Locate the cell with the specified text and output its [x, y] center coordinate. 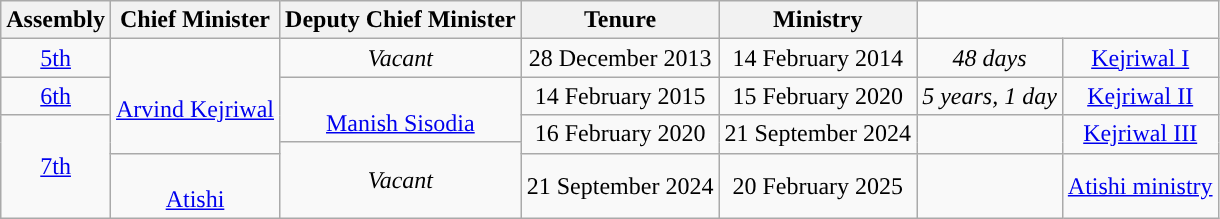
Ministry [818, 20]
16 February 2020 [620, 134]
14 February 2014 [818, 58]
15 February 2020 [818, 96]
5th [56, 58]
48 days [990, 58]
Atishi [194, 186]
7th [56, 166]
Assembly [56, 20]
Kejriwal II [1140, 96]
5 years, 1 day [990, 96]
Kejriwal III [1140, 134]
Arvind Kejriwal [194, 96]
Tenure [620, 20]
Deputy Chief Minister [401, 20]
28 December 2013 [620, 58]
6th [56, 96]
14 February 2015 [620, 96]
Manish Sisodia [401, 110]
20 February 2025 [818, 186]
Chief Minister [194, 20]
Atishi ministry [1140, 186]
Kejriwal I [1140, 58]
